Output the [X, Y] coordinate of the center of the cell containing the given text.  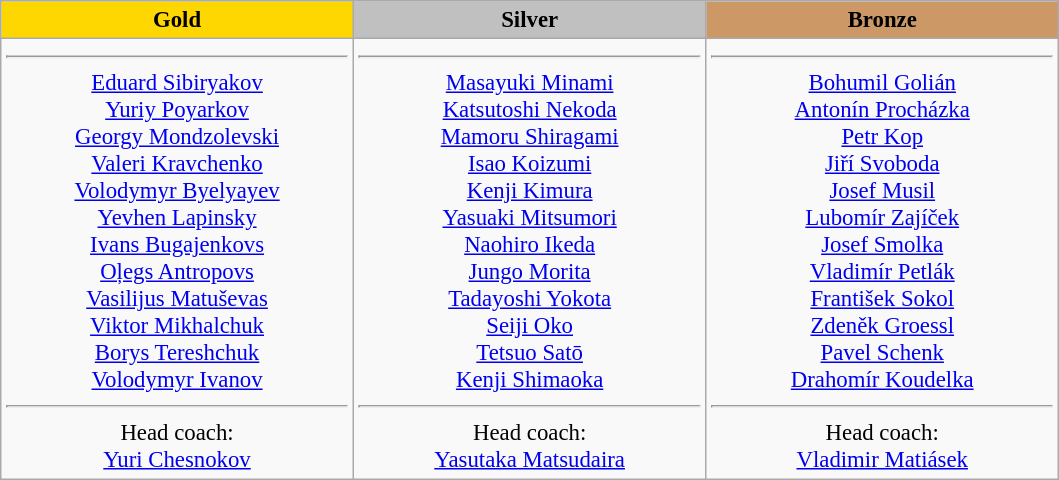
Silver [530, 20]
Bronze [882, 20]
Gold [178, 20]
